Scan for the cell matching the given text and deliver its (X, Y) coordinate at center. 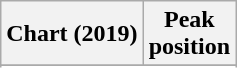
Chart (2019) (72, 34)
Peakposition (189, 34)
